For the text-containing cell, return its midpoint in [x, y] coordinate format. 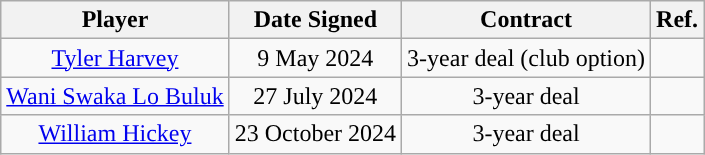
William Hickey [115, 134]
Ref. [678, 20]
Wani Swaka Lo Buluk [115, 96]
Date Signed [315, 20]
Player [115, 20]
9 May 2024 [315, 58]
3-year deal (club option) [526, 58]
Tyler Harvey [115, 58]
27 July 2024 [315, 96]
23 October 2024 [315, 134]
Contract [526, 20]
